Locate the cell with the specified text and output its (x, y) center coordinate. 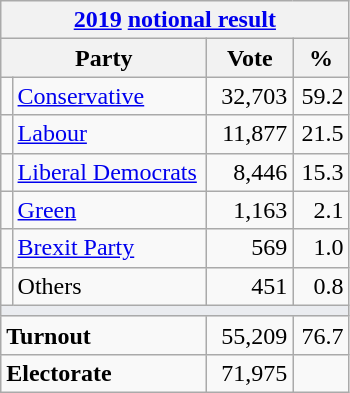
1.0 (321, 248)
21.5 (321, 134)
59.2 (321, 96)
Vote (250, 58)
2.1 (321, 210)
Liberal Democrats (110, 172)
569 (250, 248)
32,703 (250, 96)
Conservative (110, 96)
Others (110, 286)
76.7 (321, 335)
Party (104, 58)
71,975 (250, 373)
Electorate (104, 373)
Labour (110, 134)
11,877 (250, 134)
8,446 (250, 172)
Green (110, 210)
1,163 (250, 210)
15.3 (321, 172)
Brexit Party (110, 248)
55,209 (250, 335)
% (321, 58)
0.8 (321, 286)
2019 notional result (175, 20)
451 (250, 286)
Turnout (104, 335)
